Pinpoint the cell where the given text exists, returning its (x, y) midpoint coordinate. 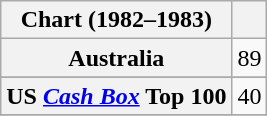
Chart (1982–1983) (116, 20)
40 (250, 96)
US Cash Box Top 100 (116, 96)
89 (250, 58)
Australia (116, 58)
